Capture the cell that displays the provided text and extract its (x, y) central coordinate. 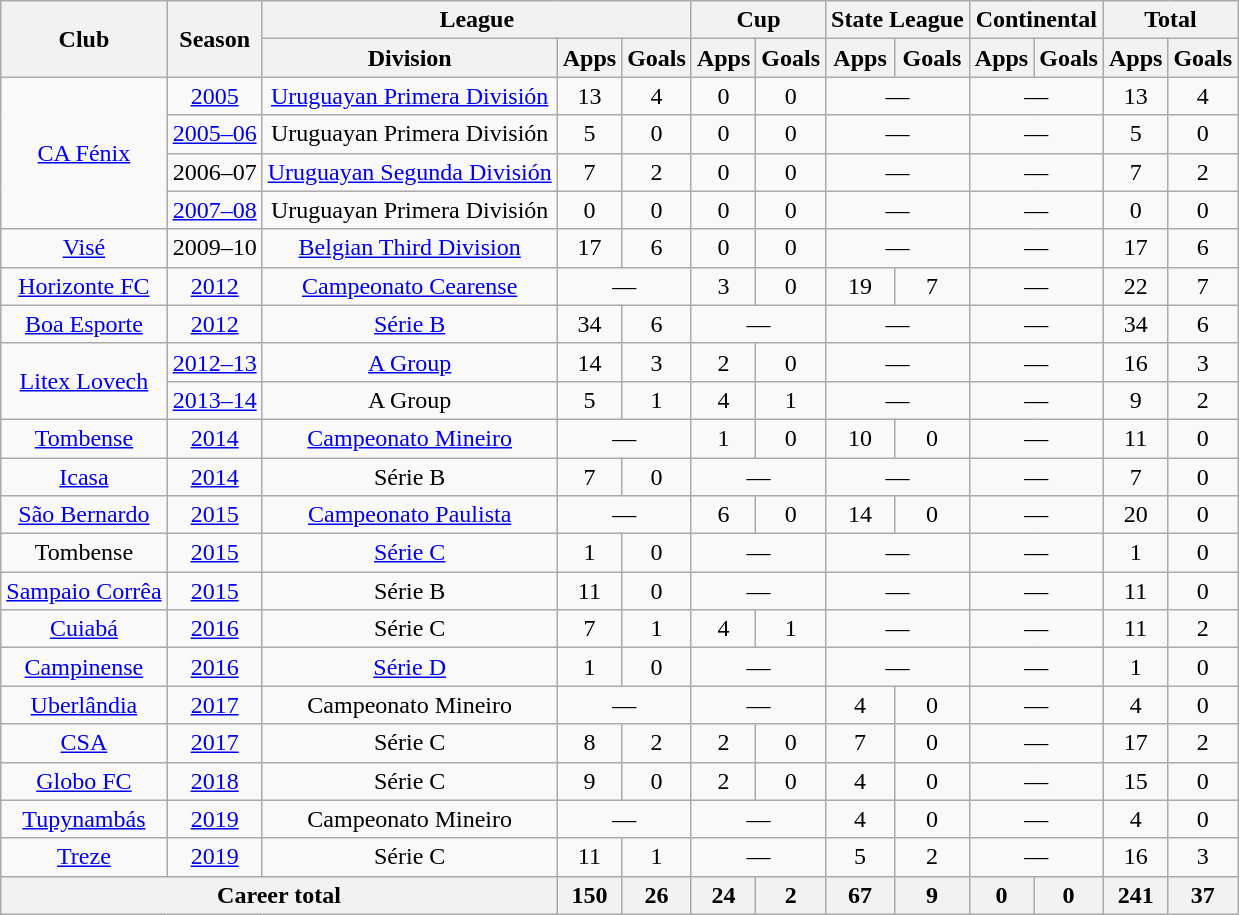
24 (723, 895)
Division (410, 58)
Campeonato Cearense (410, 286)
2005 (214, 96)
Belgian Third Division (410, 248)
Sampaio Corrêa (84, 591)
State League (898, 20)
241 (1135, 895)
10 (860, 438)
37 (1203, 895)
Campeonato Paulista (410, 515)
2009–10 (214, 248)
CA Fénix (84, 153)
Série D (410, 667)
Cup (758, 20)
2012–13 (214, 362)
Tupynambás (84, 819)
Boa Esporte (84, 324)
Cuiabá (84, 629)
2007–08 (214, 210)
Globo FC (84, 781)
Campinense (84, 667)
Litex Lovech (84, 381)
Club (84, 39)
Total (1170, 20)
League (476, 20)
Uruguayan Segunda División (410, 172)
150 (589, 895)
Uberlândia (84, 705)
CSA (84, 743)
2013–14 (214, 400)
20 (1135, 515)
Horizonte FC (84, 286)
2006–07 (214, 172)
8 (589, 743)
Treze (84, 857)
2018 (214, 781)
Career total (279, 895)
Icasa (84, 477)
Continental (1036, 20)
2005–06 (214, 134)
67 (860, 895)
São Bernardo (84, 515)
15 (1135, 781)
22 (1135, 286)
Visé (84, 248)
19 (860, 286)
Season (214, 39)
26 (657, 895)
